Identify which cell holds the provided text, then report its (X, Y) central coordinate. 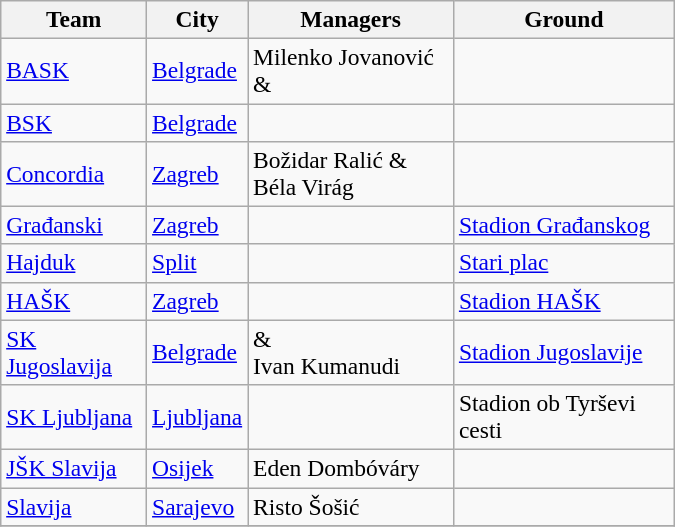
Sarajevo (198, 506)
Ljubljana (198, 416)
Ground (564, 19)
HAŠK (74, 301)
Split (198, 263)
Team (74, 19)
Managers (351, 19)
Stadion Jugoslavije (564, 352)
Stari plac (564, 263)
Osijek (198, 468)
Slavija (74, 506)
Risto Šošić (351, 506)
Božidar Ralić & Béla Virág (351, 174)
BSK (74, 122)
Hajduk (74, 263)
City (198, 19)
Milenko Jovanović & (351, 70)
Stadion HAŠK (564, 301)
Concordia (74, 174)
Građanski (74, 225)
& Ivan Kumanudi (351, 352)
BASK (74, 70)
Stadion ob Tyrševi cesti (564, 416)
SK Ljubljana (74, 416)
SK Jugoslavija (74, 352)
JŠK Slavija (74, 468)
Stadion Građanskog (564, 225)
Eden Dombóváry (351, 468)
